Return (x, y) of the center of cell containing provided text 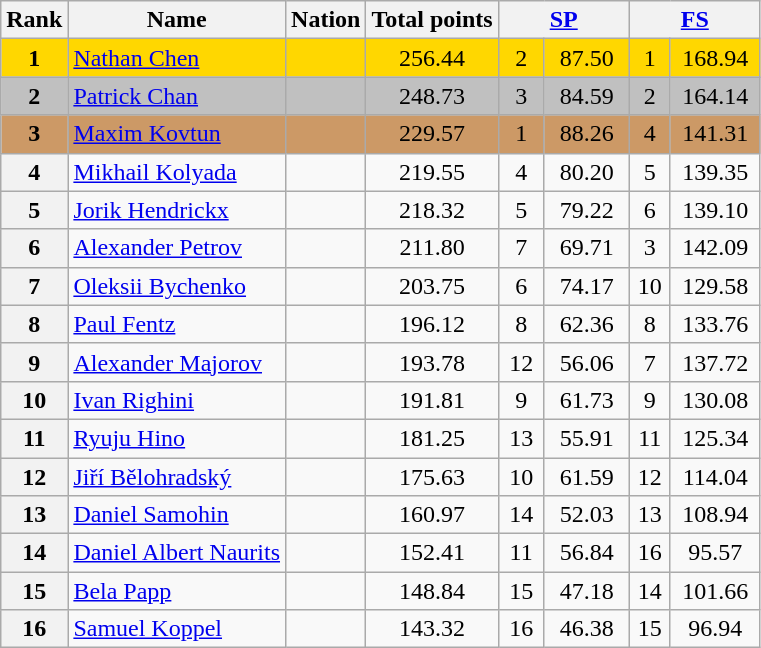
Paul Fentz (177, 324)
129.58 (715, 286)
74.17 (586, 286)
164.14 (715, 96)
203.75 (432, 286)
84.59 (586, 96)
181.25 (432, 438)
141.31 (715, 134)
211.80 (432, 248)
Ivan Righini (177, 400)
Alexander Petrov (177, 248)
133.76 (715, 324)
Nation (326, 20)
80.20 (586, 172)
Total points (432, 20)
96.94 (715, 629)
143.32 (432, 629)
SP (564, 20)
130.08 (715, 400)
95.57 (715, 553)
Ryuju Hino (177, 438)
191.81 (432, 400)
61.59 (586, 477)
46.38 (586, 629)
137.72 (715, 362)
248.73 (432, 96)
160.97 (432, 515)
Jiří Bělohradský (177, 477)
218.32 (432, 210)
87.50 (586, 58)
142.09 (715, 248)
152.41 (432, 553)
69.71 (586, 248)
Daniel Samohin (177, 515)
108.94 (715, 515)
139.10 (715, 210)
62.36 (586, 324)
Daniel Albert Naurits (177, 553)
Patrick Chan (177, 96)
52.03 (586, 515)
56.84 (586, 553)
219.55 (432, 172)
56.06 (586, 362)
256.44 (432, 58)
139.35 (715, 172)
229.57 (432, 134)
Maxim Kovtun (177, 134)
Bela Papp (177, 591)
47.18 (586, 591)
61.73 (586, 400)
Rank (34, 20)
55.91 (586, 438)
Alexander Majorov (177, 362)
125.34 (715, 438)
Jorik Hendrickx (177, 210)
101.66 (715, 591)
196.12 (432, 324)
88.26 (586, 134)
175.63 (432, 477)
79.22 (586, 210)
114.04 (715, 477)
Mikhail Kolyada (177, 172)
193.78 (432, 362)
Name (177, 20)
168.94 (715, 58)
Samuel Koppel (177, 629)
Oleksii Bychenko (177, 286)
FS (694, 20)
Nathan Chen (177, 58)
148.84 (432, 591)
